From the cell containing the given text, extract its center point as [X, Y] coordinate. 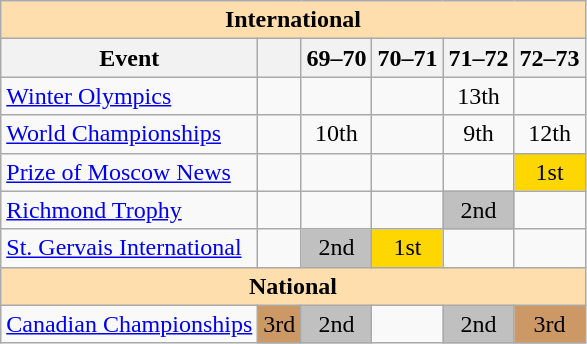
International [293, 20]
13th [478, 96]
Prize of Moscow News [130, 172]
9th [478, 134]
Richmond Trophy [130, 210]
71–72 [478, 58]
12th [550, 134]
72–73 [550, 58]
St. Gervais International [130, 248]
Winter Olympics [130, 96]
Event [130, 58]
69–70 [336, 58]
10th [336, 134]
World Championships [130, 134]
National [293, 286]
70–71 [408, 58]
Canadian Championships [130, 324]
